Return the [X, Y] coordinate for the center point of the cell that contains the specified text.  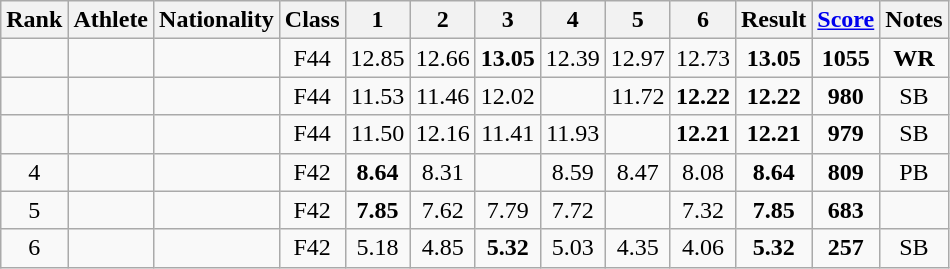
8.08 [702, 172]
12.39 [572, 58]
979 [846, 134]
12.16 [442, 134]
3 [508, 20]
Notes [914, 20]
4.06 [702, 248]
12.85 [378, 58]
7.72 [572, 210]
Athlete [111, 20]
11.72 [638, 96]
WR [914, 58]
12.97 [638, 58]
1 [378, 20]
11.46 [442, 96]
Nationality [217, 20]
Score [846, 20]
7.79 [508, 210]
257 [846, 248]
Rank [34, 20]
809 [846, 172]
11.53 [378, 96]
11.93 [572, 134]
5.03 [572, 248]
8.59 [572, 172]
980 [846, 96]
4.85 [442, 248]
11.50 [378, 134]
PB [914, 172]
12.02 [508, 96]
12.66 [442, 58]
7.62 [442, 210]
1055 [846, 58]
8.31 [442, 172]
12.73 [702, 58]
8.47 [638, 172]
11.41 [508, 134]
683 [846, 210]
7.32 [702, 210]
4.35 [638, 248]
2 [442, 20]
Class [312, 20]
Result [773, 20]
5.18 [378, 248]
